From the cell containing the given text, extract its center point as [X, Y] coordinate. 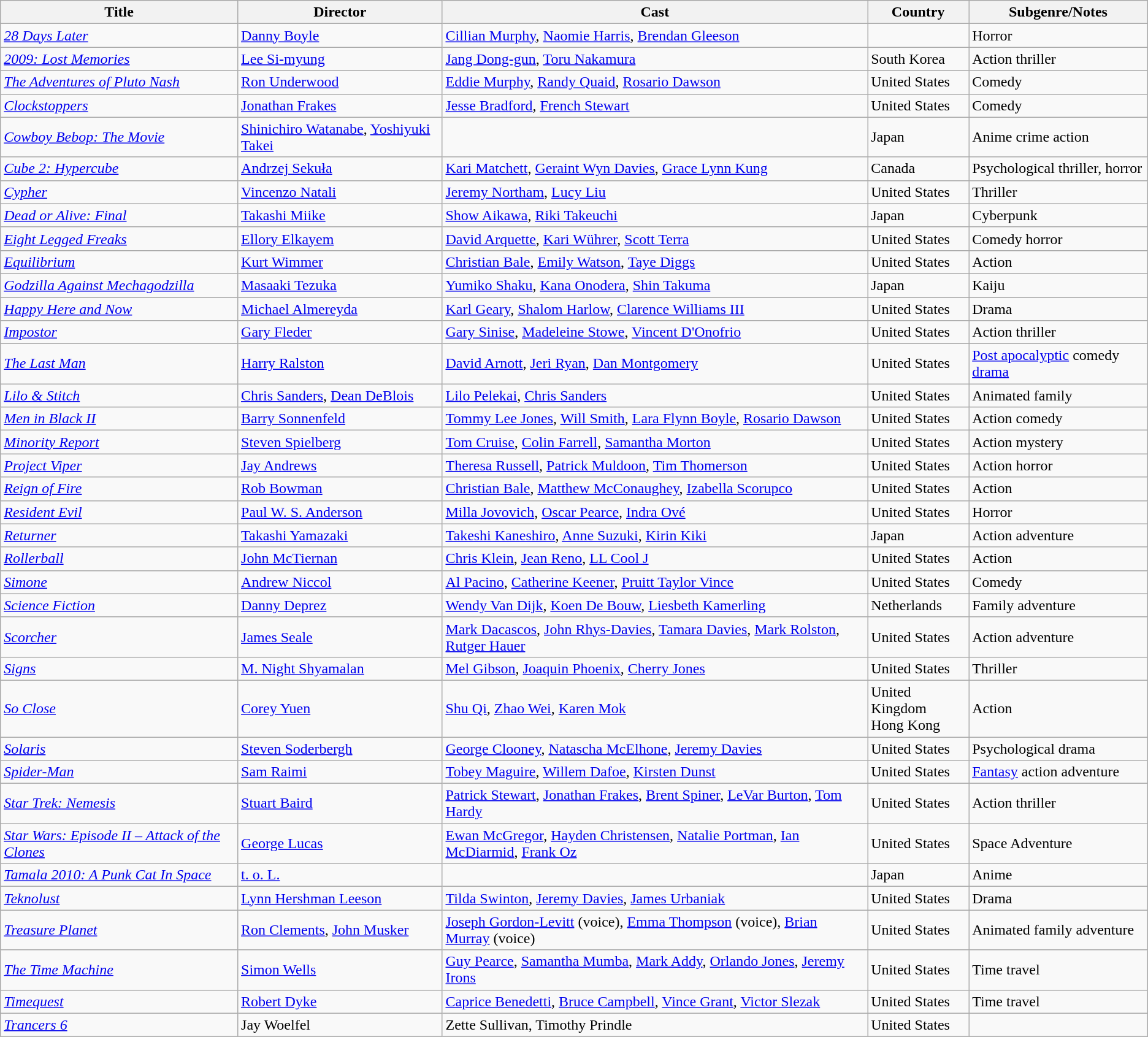
Cypher [119, 192]
Chris Klein, Jean Reno, LL Cool J [655, 559]
Simone [119, 582]
Timequest [119, 1001]
Godzilla Against Mechagodzilla [119, 285]
Eight Legged Freaks [119, 239]
Tom Cruise, Colin Farrell, Samantha Morton [655, 442]
Anime [1058, 875]
Animated family [1058, 396]
Kurt Wimmer [340, 262]
Al Pacino, Catherine Keener, Pruitt Taylor Vince [655, 582]
Action horror [1058, 465]
Guy Pearce, Samantha Mumba, Mark Addy, Orlando Jones, Jeremy Irons [655, 970]
Signs [119, 668]
Reign of Fire [119, 489]
Show Aikawa, Riki Takeuchi [655, 215]
Rob Bowman [340, 489]
Vincenzo Natali [340, 192]
Family adventure [1058, 605]
Corey Yuen [340, 708]
Fantasy action adventure [1058, 772]
Psychological thriller, horror [1058, 169]
Jeremy Northam, Lucy Liu [655, 192]
Tamala 2010: A Punk Cat In Space [119, 875]
John McTiernan [340, 559]
So Close [119, 708]
Tobey Maguire, Willem Dafoe, Kirsten Dunst [655, 772]
Action comedy [1058, 419]
Ewan McGregor, Hayden Christensen, Natalie Portman, Ian McDiarmid, Frank Oz [655, 844]
Joseph Gordon-Levitt (voice), Emma Thompson (voice), Brian Murray (voice) [655, 930]
Treasure Planet [119, 930]
Eddie Murphy, Randy Quaid, Rosario Dawson [655, 82]
Science Fiction [119, 605]
Action mystery [1058, 442]
Christian Bale, Matthew McConaughey, Izabella Scorupco [655, 489]
Takashi Yamazaki [340, 535]
Mel Gibson, Joaquin Phoenix, Cherry Jones [655, 668]
George Clooney, Natascha McElhone, Jeremy Davies [655, 749]
Clockstoppers [119, 105]
Dead or Alive: Final [119, 215]
The Adventures of Pluto Nash [119, 82]
David Arquette, Kari Wührer, Scott Terra [655, 239]
South Korea [919, 59]
Star Wars: Episode II – Attack of the Clones [119, 844]
Mark Dacascos, John Rhys-Davies, Tamara Davies, Mark Rolston, Rutger Hauer [655, 637]
Takeshi Kaneshiro, Anne Suzuki, Kirin Kiki [655, 535]
Project Viper [119, 465]
Scorcher [119, 637]
Teknolust [119, 898]
Trancers 6 [119, 1025]
Zette Sullivan, Timothy Prindle [655, 1025]
Patrick Stewart, Jonathan Frakes, Brent Spiner, LeVar Burton, Tom Hardy [655, 803]
Karl Geary, Shalom Harlow, Clarence Williams III [655, 308]
Cillian Murphy, Naomie Harris, Brendan Gleeson [655, 36]
Netherlands [919, 605]
Gary Fleder [340, 332]
Returner [119, 535]
Andrew Niccol [340, 582]
Danny Boyle [340, 36]
Rollerball [119, 559]
M. Night Shyamalan [340, 668]
Happy Here and Now [119, 308]
The Last Man [119, 364]
Star Trek: Nemesis [119, 803]
Caprice Benedetti, Bruce Campbell, Vince Grant, Victor Slezak [655, 1001]
Andrzej Sekuła [340, 169]
Minority Report [119, 442]
Harry Ralston [340, 364]
Jesse Bradford, French Stewart [655, 105]
Equilibrium [119, 262]
Danny Deprez [340, 605]
Ellory Elkayem [340, 239]
2009: Lost Memories [119, 59]
Shinichiro Watanabe, Yoshiyuki Takei [340, 137]
Spider-Man [119, 772]
Kaiju [1058, 285]
Comedy horror [1058, 239]
Steven Soderbergh [340, 749]
Paul W. S. Anderson [340, 512]
Impostor [119, 332]
Masaaki Tezuka [340, 285]
Simon Wells [340, 970]
Space Adventure [1058, 844]
Canada [919, 169]
Stuart Baird [340, 803]
Cowboy Bebop: The Movie [119, 137]
Ron Underwood [340, 82]
Lynn Hershman Leeson [340, 898]
United KingdomHong Kong [919, 708]
Cube 2: Hypercube [119, 169]
Theresa Russell, Patrick Muldoon, Tim Thomerson [655, 465]
Country [919, 12]
Lee Si-myung [340, 59]
Jonathan Frakes [340, 105]
Barry Sonnenfeld [340, 419]
Subgenre/Notes [1058, 12]
28 Days Later [119, 36]
Takashi Miike [340, 215]
George Lucas [340, 844]
Yumiko Shaku, Kana Onodera, Shin Takuma [655, 285]
Post apocalyptic comedy drama [1058, 364]
Tilda Swinton, Jeremy Davies, James Urbaniak [655, 898]
Resident Evil [119, 512]
Shu Qi, Zhao Wei, Karen Mok [655, 708]
Cyberpunk [1058, 215]
Title [119, 12]
Wendy Van Dijk, Koen De Bouw, Liesbeth Kamerling [655, 605]
David Arnott, Jeri Ryan, Dan Montgomery [655, 364]
Jang Dong-gun, Toru Nakamura [655, 59]
Chris Sanders, Dean DeBlois [340, 396]
The Time Machine [119, 970]
Gary Sinise, Madeleine Stowe, Vincent D'Onofrio [655, 332]
Anime crime action [1058, 137]
Cast [655, 12]
Steven Spielberg [340, 442]
Michael Almereyda [340, 308]
Psychological drama [1058, 749]
Ron Clements, John Musker [340, 930]
Director [340, 12]
Lilo Pelekai, Chris Sanders [655, 396]
James Seale [340, 637]
Jay Andrews [340, 465]
Lilo & Stitch [119, 396]
Animated family adventure [1058, 930]
Christian Bale, Emily Watson, Taye Diggs [655, 262]
Robert Dyke [340, 1001]
t. o. L. [340, 875]
Jay Woelfel [340, 1025]
Men in Black II [119, 419]
Sam Raimi [340, 772]
Tommy Lee Jones, Will Smith, Lara Flynn Boyle, Rosario Dawson [655, 419]
Kari Matchett, Geraint Wyn Davies, Grace Lynn Kung [655, 169]
Milla Jovovich, Oscar Pearce, Indra Ové [655, 512]
Solaris [119, 749]
